Return [x, y] of the center of cell containing provided text 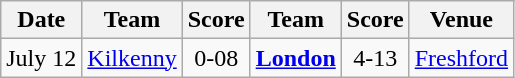
Freshford [461, 58]
Kilkenny [132, 58]
4-13 [375, 58]
0-08 [216, 58]
London [296, 58]
July 12 [42, 58]
Date [42, 20]
Venue [461, 20]
